Detect which cell encompasses the target text, then output its [x, y] center coordinate. 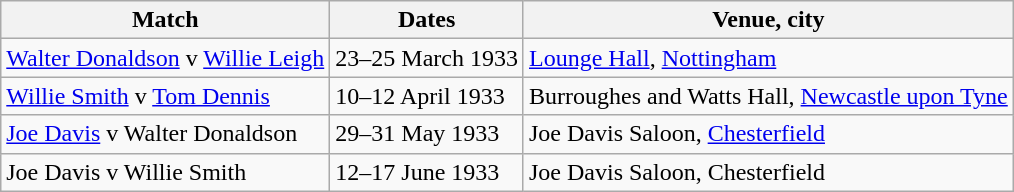
10–12 April 1933 [427, 96]
Walter Donaldson v Willie Leigh [166, 58]
Match [166, 20]
Venue, city [768, 20]
Burroughes and Watts Hall, Newcastle upon Tyne [768, 96]
12–17 June 1933 [427, 172]
Willie Smith v Tom Dennis [166, 96]
Joe Davis v Willie Smith [166, 172]
29–31 May 1933 [427, 134]
Dates [427, 20]
Lounge Hall, Nottingham [768, 58]
Joe Davis v Walter Donaldson [166, 134]
23–25 March 1933 [427, 58]
